Return (x, y) of the center of cell containing provided text 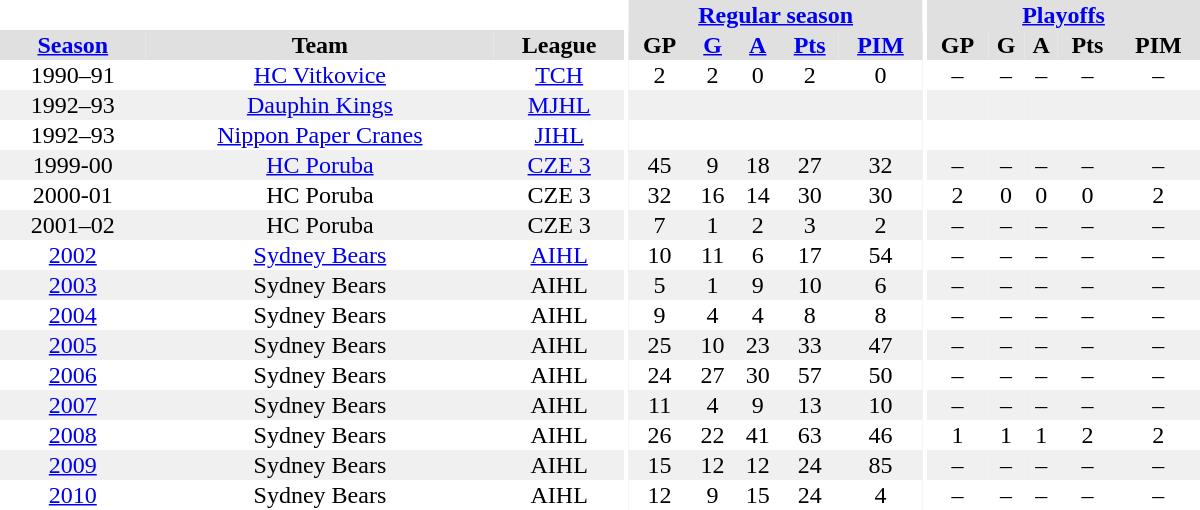
41 (758, 435)
1999-00 (73, 165)
Season (73, 45)
14 (758, 195)
18 (758, 165)
47 (880, 345)
Team (320, 45)
2008 (73, 435)
22 (712, 435)
Dauphin Kings (320, 105)
5 (660, 285)
16 (712, 195)
54 (880, 255)
Nippon Paper Cranes (320, 135)
23 (758, 345)
2001–02 (73, 225)
2005 (73, 345)
2010 (73, 495)
17 (810, 255)
JIHL (559, 135)
HC Vitkovice (320, 75)
2000-01 (73, 195)
TCH (559, 75)
League (559, 45)
25 (660, 345)
50 (880, 375)
Regular season (776, 15)
2007 (73, 405)
2003 (73, 285)
MJHL (559, 105)
3 (810, 225)
Playoffs (1064, 15)
7 (660, 225)
26 (660, 435)
1990–91 (73, 75)
2004 (73, 315)
33 (810, 345)
57 (810, 375)
46 (880, 435)
63 (810, 435)
13 (810, 405)
2009 (73, 465)
85 (880, 465)
2002 (73, 255)
45 (660, 165)
2006 (73, 375)
